Pinpoint the cell where the given text exists, returning its (X, Y) midpoint coordinate. 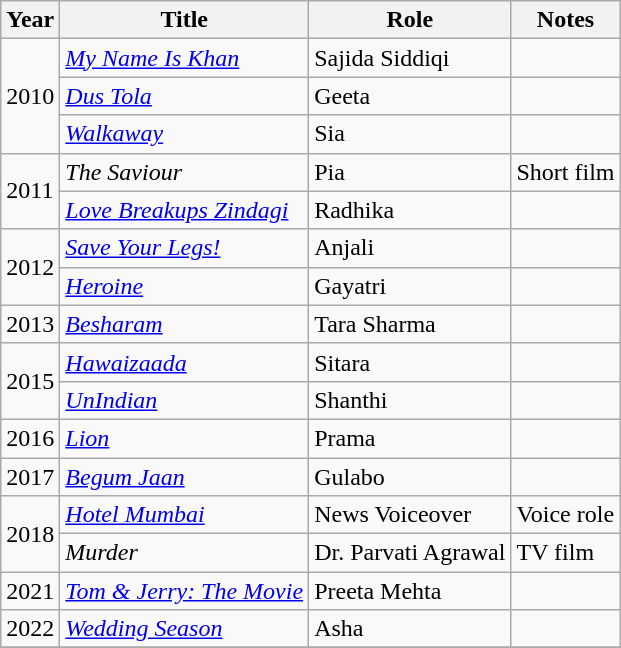
2021 (30, 591)
Pia (410, 172)
Dus Tola (184, 96)
Gayatri (410, 286)
The Saviour (184, 172)
Sia (410, 134)
Murder (184, 553)
Asha (410, 629)
Hotel Mumbai (184, 515)
Preeta Mehta (410, 591)
Heroine (184, 286)
Love Breakups Zindagi (184, 210)
2013 (30, 324)
Radhika (410, 210)
Prama (410, 438)
Sitara (410, 362)
Sajida Siddiqi (410, 58)
Short film (566, 172)
2015 (30, 381)
Role (410, 20)
2010 (30, 96)
My Name Is Khan (184, 58)
2018 (30, 534)
Walkaway (184, 134)
Gulabo (410, 477)
Dr. Parvati Agrawal (410, 553)
Tom & Jerry: The Movie (184, 591)
Voice role (566, 515)
Tara Sharma (410, 324)
2022 (30, 629)
Shanthi (410, 400)
Save Your Legs! (184, 248)
Year (30, 20)
News Voiceover (410, 515)
Notes (566, 20)
Lion (184, 438)
Title (184, 20)
Wedding Season (184, 629)
Anjali (410, 248)
Begum Jaan (184, 477)
2011 (30, 191)
Geeta (410, 96)
Hawaizaada (184, 362)
2017 (30, 477)
2012 (30, 267)
Besharam (184, 324)
TV film (566, 553)
UnIndian (184, 400)
2016 (30, 438)
